Return the (X, Y) coordinate for the center point of the cell that contains the specified text.  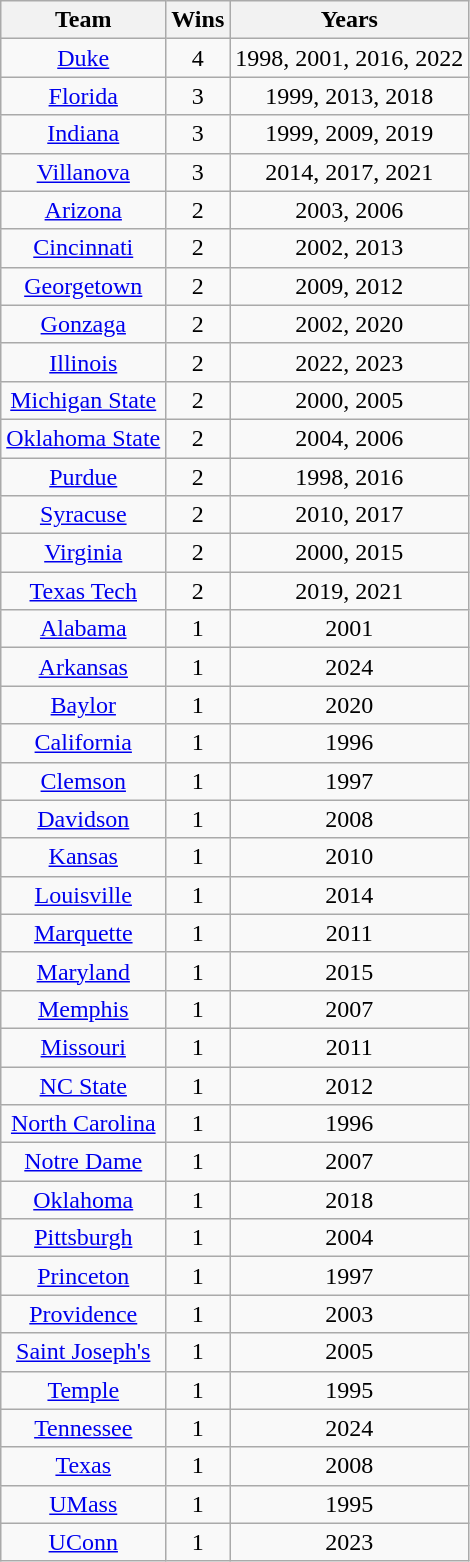
2020 (350, 705)
2010, 2017 (350, 515)
Kansas (84, 857)
2000, 2005 (350, 400)
Duke (84, 58)
Davidson (84, 819)
Oklahoma State (84, 438)
Years (350, 20)
2003, 2006 (350, 210)
Florida (84, 96)
Louisville (84, 895)
Arkansas (84, 667)
UConn (84, 1542)
Pittsburgh (84, 1238)
2004 (350, 1238)
Texas (84, 1466)
2005 (350, 1352)
Princeton (84, 1276)
2022, 2023 (350, 362)
1998, 2001, 2016, 2022 (350, 58)
2004, 2006 (350, 438)
Villanova (84, 172)
NC State (84, 1085)
1999, 2009, 2019 (350, 134)
North Carolina (84, 1124)
2014 (350, 895)
Purdue (84, 477)
Illinois (84, 362)
2002, 2013 (350, 248)
Arizona (84, 210)
Saint Joseph's (84, 1352)
Missouri (84, 1047)
1999, 2013, 2018 (350, 96)
Texas Tech (84, 591)
UMass (84, 1504)
2015 (350, 971)
Baylor (84, 705)
Notre Dame (84, 1162)
Georgetown (84, 286)
2001 (350, 629)
Tennessee (84, 1428)
Oklahoma (84, 1200)
Maryland (84, 971)
Clemson (84, 781)
Wins (198, 20)
Memphis (84, 1009)
2003 (350, 1314)
Providence (84, 1314)
1998, 2016 (350, 477)
Alabama (84, 629)
Virginia (84, 553)
2018 (350, 1200)
Team (84, 20)
Temple (84, 1390)
2002, 2020 (350, 324)
2000, 2015 (350, 553)
Marquette (84, 933)
2010 (350, 857)
2012 (350, 1085)
Indiana (84, 134)
2023 (350, 1542)
Syracuse (84, 515)
California (84, 743)
Gonzaga (84, 324)
2009, 2012 (350, 286)
2014, 2017, 2021 (350, 172)
Cincinnati (84, 248)
2019, 2021 (350, 591)
Michigan State (84, 400)
4 (198, 58)
